Locate the cell with the specified text and output its (x, y) center coordinate. 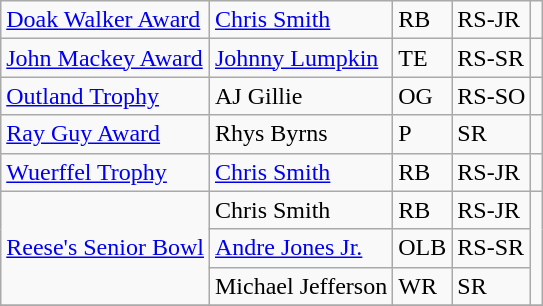
Michael Jefferson (300, 286)
AJ Gillie (300, 96)
Andre Jones Jr. (300, 248)
OG (422, 96)
Wuerffel Trophy (106, 172)
Rhys Byrns (300, 134)
Outland Trophy (106, 96)
P (422, 134)
Ray Guy Award (106, 134)
RS-SO (492, 96)
Johnny Lumpkin (300, 58)
WR (422, 286)
OLB (422, 248)
Reese's Senior Bowl (106, 248)
John Mackey Award (106, 58)
TE (422, 58)
Doak Walker Award (106, 20)
